Return the (x, y) coordinate for the center point of the cell that contains the specified text.  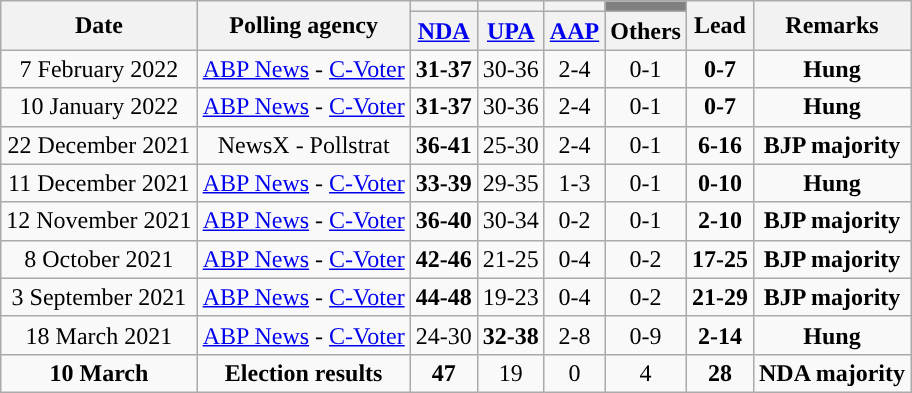
2-8 (574, 335)
17-25 (720, 259)
0 (574, 373)
6-16 (720, 145)
19-23 (510, 297)
AAP (574, 31)
24-30 (444, 335)
Lead (720, 26)
44-48 (444, 297)
UPA (510, 31)
22 December 2021 (99, 145)
Polling agency (304, 26)
NDA majority (832, 373)
0-9 (646, 335)
Others (646, 31)
47 (444, 373)
32-38 (510, 335)
Date (99, 26)
19 (510, 373)
Election results (304, 373)
2-14 (720, 335)
42-46 (444, 259)
10 March (99, 373)
33-39 (444, 183)
10 January 2022 (99, 107)
36-41 (444, 145)
4 (646, 373)
8 October 2021 (99, 259)
29-35 (510, 183)
Remarks (832, 26)
1-3 (574, 183)
0-10 (720, 183)
12 November 2021 (99, 221)
18 March 2021 (99, 335)
NDA (444, 31)
11 December 2021 (99, 183)
3 September 2021 (99, 297)
2-10 (720, 221)
28 (720, 373)
25-30 (510, 145)
21-29 (720, 297)
36-40 (444, 221)
7 February 2022 (99, 69)
NewsX - Pollstrat (304, 145)
21-25 (510, 259)
30-34 (510, 221)
